Extract the [X, Y] coordinate from the center of the cell holding the provided text.  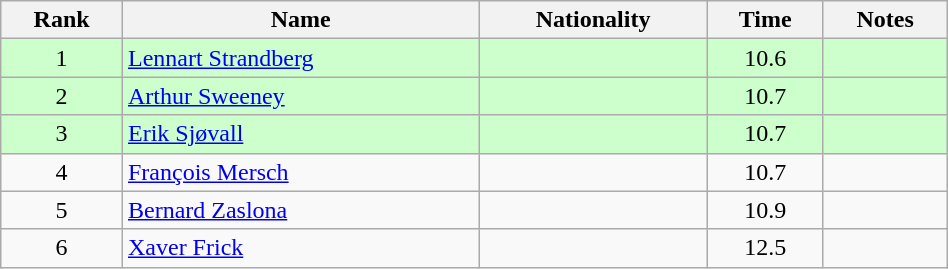
10.6 [765, 58]
Time [765, 20]
Lennart Strandberg [300, 58]
1 [62, 58]
Notes [885, 20]
François Mersch [300, 172]
2 [62, 96]
3 [62, 134]
12.5 [765, 248]
4 [62, 172]
Erik Sjøvall [300, 134]
Name [300, 20]
Xaver Frick [300, 248]
10.9 [765, 210]
Rank [62, 20]
5 [62, 210]
Arthur Sweeney [300, 96]
Bernard Zaslona [300, 210]
6 [62, 248]
Nationality [593, 20]
